For the text-containing cell, return its midpoint in [X, Y] coordinate format. 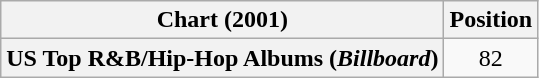
US Top R&B/Hip-Hop Albums (Billboard) [222, 58]
Chart (2001) [222, 20]
Position [491, 20]
82 [491, 58]
